Detect which cell encompasses the target text, then output its [X, Y] center coordinate. 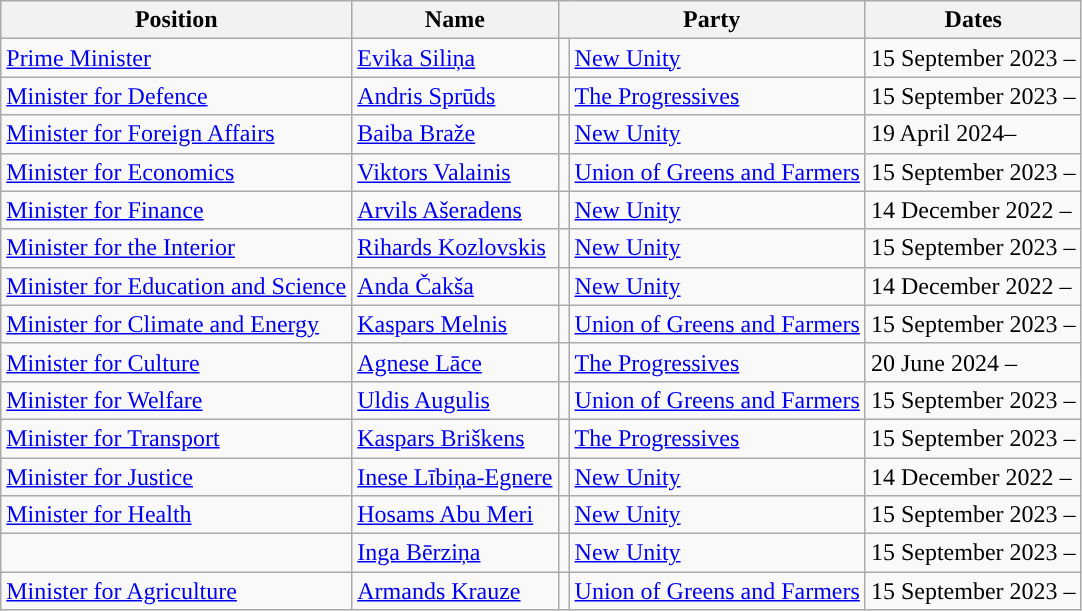
Position [176, 20]
Minister for Education and Science [176, 286]
Viktors Valainis [455, 172]
20 June 2024 – [973, 362]
Minister for Finance [176, 210]
Baiba Braže [455, 134]
Andris Sprūds [455, 96]
Name [455, 20]
Inese Lībiņa-Egnere [455, 477]
Agnese Lāce [455, 362]
Minister for Health [176, 515]
Minister for the Interior [176, 248]
Minister for Welfare [176, 400]
Hosams Abu Meri [455, 515]
Inga Bērziņa [455, 553]
Minister for Justice [176, 477]
Kaspars Melnis [455, 324]
Minister for Culture [176, 362]
Arvils Ašeradens [455, 210]
Uldis Augulis [455, 400]
Minister for Agriculture [176, 591]
Minister for Climate and Energy [176, 324]
Dates [973, 20]
Minister for Transport [176, 438]
Minister for Defence [176, 96]
Anda Čakša [455, 286]
Rihards Kozlovskis [455, 248]
Armands Krauze [455, 591]
Evika Siliņa [455, 58]
Minister for Economics [176, 172]
Minister for Foreign Affairs [176, 134]
19 April 2024– [973, 134]
Prime Minister [176, 58]
Party [712, 20]
Kaspars Briškens [455, 438]
